Find where the given text appears and provide that cell's center as [X, Y] coordinate. 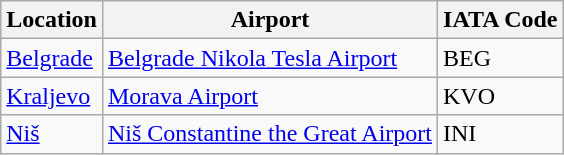
Location [52, 20]
BEG [501, 58]
INI [501, 134]
Morava Airport [270, 96]
KVO [501, 96]
Niš [52, 134]
IATA Code [501, 20]
Belgrade Nikola Tesla Airport [270, 58]
Belgrade [52, 58]
Airport [270, 20]
Niš Constantine the Great Airport [270, 134]
Kraljevo [52, 96]
